Identify which cell holds the provided text, then report its (x, y) central coordinate. 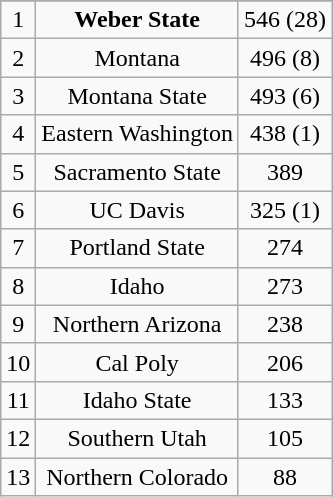
496 (8) (284, 58)
Montana (138, 58)
Portland State (138, 248)
12 (18, 438)
13 (18, 477)
8 (18, 286)
11 (18, 400)
493 (6) (284, 96)
Cal Poly (138, 362)
4 (18, 134)
Eastern Washington (138, 134)
Southern Utah (138, 438)
206 (284, 362)
7 (18, 248)
238 (284, 324)
546 (28) (284, 20)
2 (18, 58)
5 (18, 172)
88 (284, 477)
9 (18, 324)
Idaho (138, 286)
Northern Arizona (138, 324)
Idaho State (138, 400)
Montana State (138, 96)
438 (1) (284, 134)
1 (18, 20)
Sacramento State (138, 172)
389 (284, 172)
3 (18, 96)
UC Davis (138, 210)
10 (18, 362)
Weber State (138, 20)
325 (1) (284, 210)
273 (284, 286)
6 (18, 210)
Northern Colorado (138, 477)
274 (284, 248)
105 (284, 438)
133 (284, 400)
